Locate the cell with the specified text and output its [X, Y] center coordinate. 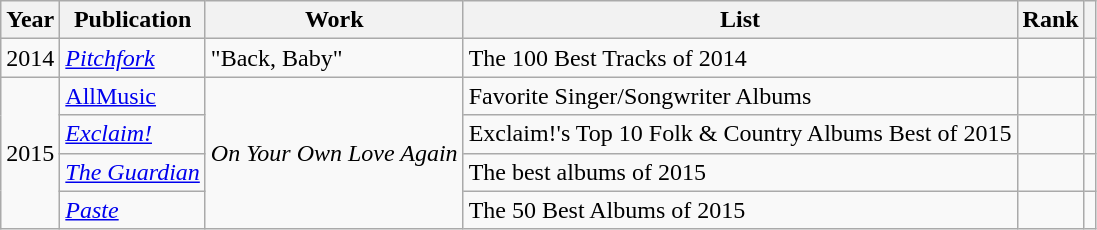
AllMusic [133, 96]
The 50 Best Albums of 2015 [740, 210]
Publication [133, 20]
On Your Own Love Again [334, 153]
"Back, Baby" [334, 58]
2015 [30, 153]
The best albums of 2015 [740, 172]
Pitchfork [133, 58]
Rank [1050, 20]
Work [334, 20]
List [740, 20]
Favorite Singer/Songwriter Albums [740, 96]
Year [30, 20]
Exclaim!'s Top 10 Folk & Country Albums Best of 2015 [740, 134]
The Guardian [133, 172]
Exclaim! [133, 134]
Paste [133, 210]
The 100 Best Tracks of 2014 [740, 58]
2014 [30, 58]
